Provide the [X, Y] coordinate of the cell's center where the given text is located.  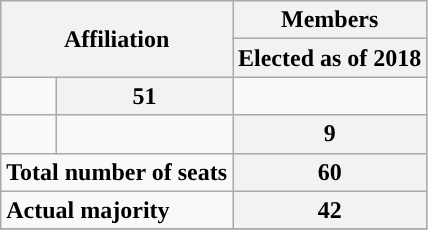
Actual majority [117, 210]
60 [329, 172]
42 [329, 210]
Members [329, 20]
Total number of seats [117, 172]
51 [144, 96]
9 [329, 134]
Affiliation [117, 39]
Elected as of 2018 [329, 58]
